Locate the cell with the specified text and output its (x, y) center coordinate. 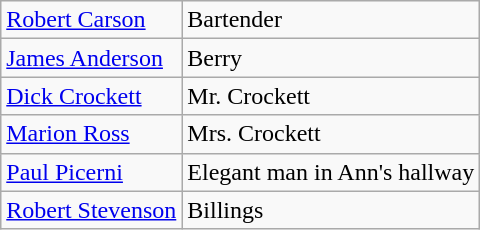
James Anderson (92, 58)
Marion Ross (92, 134)
Mr. Crockett (331, 96)
Elegant man in Ann's hallway (331, 172)
Robert Carson (92, 20)
Billings (331, 210)
Berry (331, 58)
Mrs. Crockett (331, 134)
Paul Picerni (92, 172)
Dick Crockett (92, 96)
Robert Stevenson (92, 210)
Bartender (331, 20)
